Determine the (X, Y) coordinate at the center of the cell enclosing the given text.  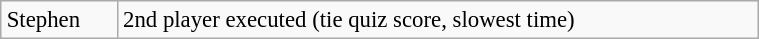
Stephen (59, 20)
2nd player executed (tie quiz score, slowest time) (438, 20)
